Return the [X, Y] coordinate for the center point of the cell that contains the specified text.  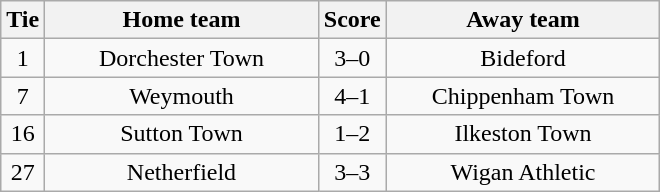
Chippenham Town [523, 96]
Weymouth [182, 96]
3–0 [352, 58]
Score [352, 20]
Wigan Athletic [523, 172]
3–3 [352, 172]
1–2 [352, 134]
Ilkeston Town [523, 134]
Netherfield [182, 172]
Bideford [523, 58]
Dorchester Town [182, 58]
Home team [182, 20]
Tie [23, 20]
1 [23, 58]
7 [23, 96]
Away team [523, 20]
4–1 [352, 96]
Sutton Town [182, 134]
27 [23, 172]
16 [23, 134]
